Return [x, y] of the center of cell containing provided text 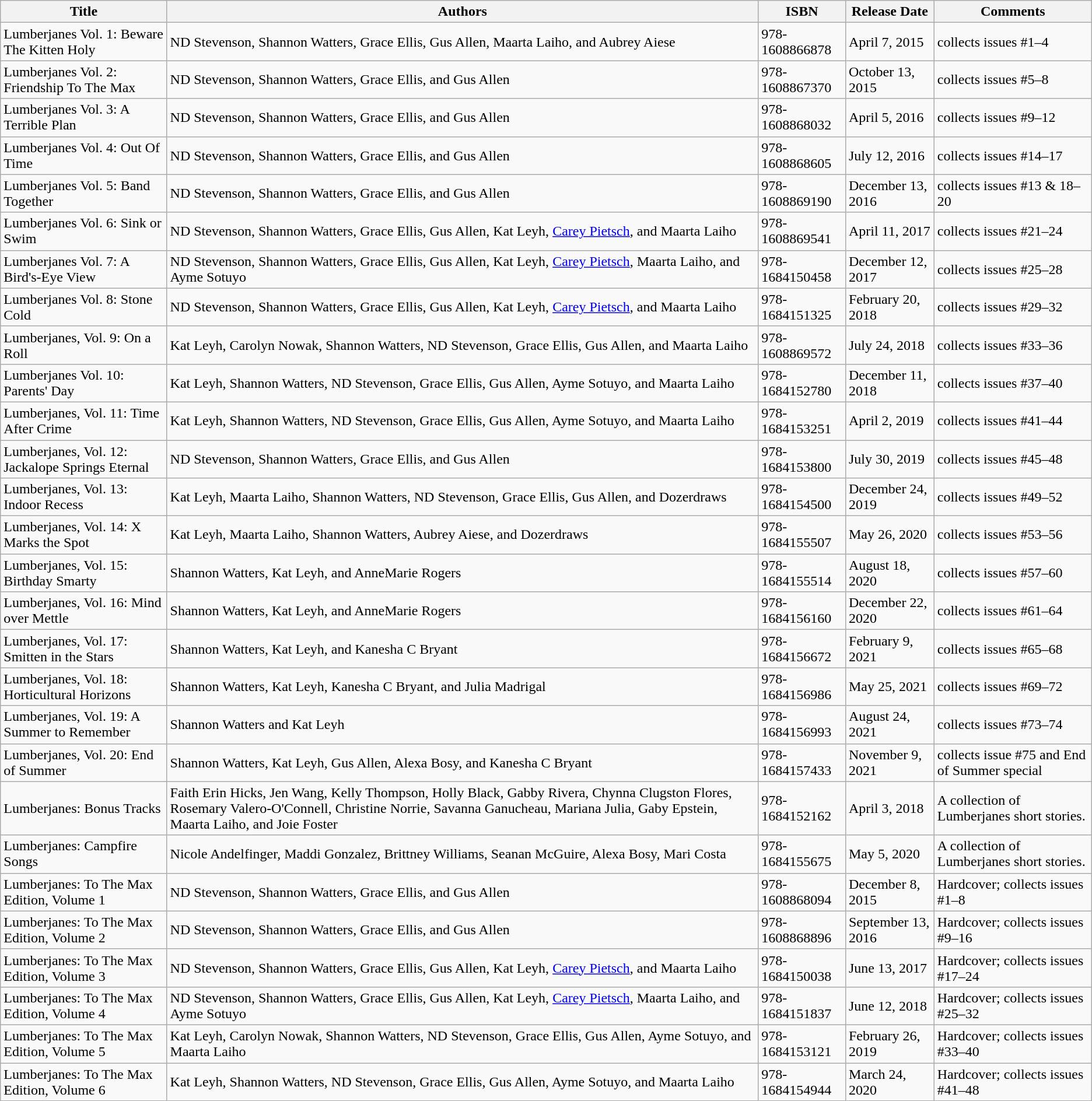
Comments [1013, 12]
Lumberjanes, Vol. 17: Smitten in the Stars [84, 648]
December 12, 2017 [890, 269]
Nicole Andelfinger, Maddi Gonzalez, Brittney Williams, Seanan McGuire, Alexa Bosy, Mari Costa [463, 854]
Lumberjanes, Vol. 19: A Summer to Remember [84, 724]
978-1684156993 [802, 724]
978-1608868896 [802, 930]
April 5, 2016 [890, 118]
collects issues #41–44 [1013, 421]
978-1684153121 [802, 1044]
978-1608869190 [802, 194]
Shannon Watters, Kat Leyh, Gus Allen, Alexa Bosy, and Kanesha C Bryant [463, 763]
April 11, 2017 [890, 231]
978-1684157433 [802, 763]
Lumberjanes Vol. 8: Stone Cold [84, 307]
collects issue #75 and End of Summer special [1013, 763]
collects issues #33–36 [1013, 345]
December 13, 2016 [890, 194]
Shannon Watters, Kat Leyh, Kanesha C Bryant, and Julia Madrigal [463, 687]
July 30, 2019 [890, 458]
Kat Leyh, Maarta Laiho, Shannon Watters, Aubrey Aiese, and Dozerdraws [463, 535]
March 24, 2020 [890, 1081]
collects issues #5–8 [1013, 79]
collects issues #21–24 [1013, 231]
October 13, 2015 [890, 79]
Kat Leyh, Maarta Laiho, Shannon Watters, ND Stevenson, Grace Ellis, Gus Allen, and Dozerdraws [463, 497]
Lumberjanes, Vol. 11: Time After Crime [84, 421]
collects issues #9–12 [1013, 118]
July 12, 2016 [890, 155]
Lumberjanes: To The Max Edition, Volume 3 [84, 968]
August 24, 2021 [890, 724]
978-1684155507 [802, 535]
ND Stevenson, Shannon Watters, Grace Ellis, Gus Allen, Maarta Laiho, and Aubrey Aiese [463, 42]
Lumberjanes Vol. 3: A Terrible Plan [84, 118]
June 13, 2017 [890, 968]
Hardcover; collects issues #25–32 [1013, 1005]
Hardcover; collects issues #17–24 [1013, 968]
Title [84, 12]
978-1608867370 [802, 79]
December 8, 2015 [890, 892]
978-1684150038 [802, 968]
978-1608868032 [802, 118]
978-1608869541 [802, 231]
Lumberjanes, Vol. 20: End of Summer [84, 763]
Kat Leyh, Carolyn Nowak, Shannon Watters, ND Stevenson, Grace Ellis, Gus Allen, Ayme Sotuyo, and Maarta Laiho [463, 1044]
collects issues #1–4 [1013, 42]
Lumberjanes Vol. 7: A Bird's-Eye View [84, 269]
Lumberjanes: To The Max Edition, Volume 6 [84, 1081]
978-1684156160 [802, 611]
Lumberjanes Vol. 1: Beware The Kitten Holy [84, 42]
Hardcover; collects issues #1–8 [1013, 892]
978-1684156986 [802, 687]
collects issues #65–68 [1013, 648]
May 26, 2020 [890, 535]
May 5, 2020 [890, 854]
978-1684153251 [802, 421]
December 11, 2018 [890, 383]
collects issues #13 & 18–20 [1013, 194]
Lumberjanes, Vol. 13: Indoor Recess [84, 497]
collects issues #73–74 [1013, 724]
Lumberjanes, Vol. 18: Horticultural Horizons [84, 687]
978-1684155514 [802, 573]
July 24, 2018 [890, 345]
978-1684154944 [802, 1081]
Lumberjanes: To The Max Edition, Volume 5 [84, 1044]
December 22, 2020 [890, 611]
Lumberjanes Vol. 4: Out Of Time [84, 155]
February 26, 2019 [890, 1044]
978-1684153800 [802, 458]
February 20, 2018 [890, 307]
Kat Leyh, Carolyn Nowak, Shannon Watters, ND Stevenson, Grace Ellis, Gus Allen, and Maarta Laiho [463, 345]
978-1684151325 [802, 307]
978-1608866878 [802, 42]
Lumberjanes, Vol. 16: Mind over Mettle [84, 611]
August 18, 2020 [890, 573]
April 3, 2018 [890, 808]
May 25, 2021 [890, 687]
February 9, 2021 [890, 648]
Lumberjanes Vol. 10: Parents' Day [84, 383]
Lumberjanes, Vol. 9: On a Roll [84, 345]
April 7, 2015 [890, 42]
November 9, 2021 [890, 763]
978-1608868605 [802, 155]
collects issues #61–64 [1013, 611]
collects issues #69–72 [1013, 687]
Lumberjanes: To The Max Edition, Volume 2 [84, 930]
June 12, 2018 [890, 1005]
Lumberjanes: Bonus Tracks [84, 808]
Shannon Watters and Kat Leyh [463, 724]
Lumberjanes Vol. 2: Friendship To The Max [84, 79]
Lumberjanes Vol. 5: Band Together [84, 194]
Authors [463, 12]
Lumberjanes, Vol. 12: Jackalope Springs Eternal [84, 458]
collects issues #53–56 [1013, 535]
Lumberjanes, Vol. 14: X Marks the Spot [84, 535]
978-1684156672 [802, 648]
978-1684152162 [802, 808]
collects issues #29–32 [1013, 307]
Hardcover; collects issues #41–48 [1013, 1081]
September 13, 2016 [890, 930]
collects issues #57–60 [1013, 573]
Hardcover; collects issues #33–40 [1013, 1044]
978-1684152780 [802, 383]
Release Date [890, 12]
collects issues #37–40 [1013, 383]
ISBN [802, 12]
collects issues #14–17 [1013, 155]
collects issues #25–28 [1013, 269]
Lumberjanes: Campfire Songs [84, 854]
978-1684151837 [802, 1005]
Hardcover; collects issues #9–16 [1013, 930]
Lumberjanes: To The Max Edition, Volume 1 [84, 892]
collects issues #45–48 [1013, 458]
December 24, 2019 [890, 497]
978-1684150458 [802, 269]
978-1608868094 [802, 892]
Shannon Watters, Kat Leyh, and Kanesha C Bryant [463, 648]
Lumberjanes Vol. 6: Sink or Swim [84, 231]
978-1608869572 [802, 345]
978-1684155675 [802, 854]
Lumberjanes, Vol. 15: Birthday Smarty [84, 573]
April 2, 2019 [890, 421]
collects issues #49–52 [1013, 497]
978-1684154500 [802, 497]
Lumberjanes: To The Max Edition, Volume 4 [84, 1005]
